Search for the cell housing the specified text and yield its (x, y) center coordinate. 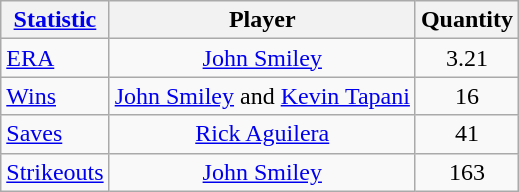
Statistic (55, 20)
41 (466, 134)
3.21 (466, 58)
163 (466, 172)
Player (262, 20)
Saves (55, 134)
Rick Aguilera (262, 134)
John Smiley and Kevin Tapani (262, 96)
Quantity (466, 20)
ERA (55, 58)
Wins (55, 96)
16 (466, 96)
Strikeouts (55, 172)
